For the text-containing cell, return its midpoint in [X, Y] coordinate format. 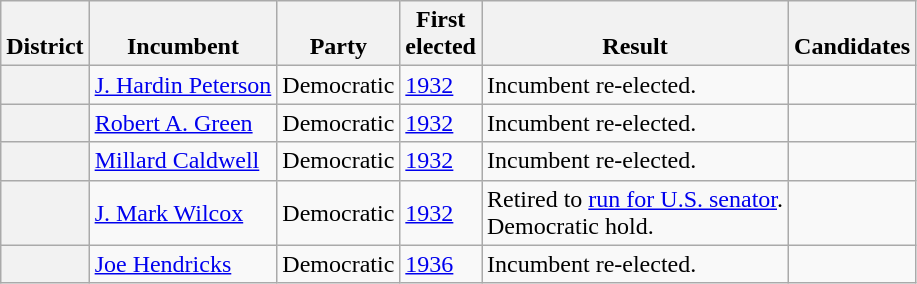
Incumbent [183, 34]
Firstelected [441, 34]
Joe Hendricks [183, 264]
1936 [441, 264]
Party [338, 34]
Robert A. Green [183, 123]
J. Hardin Peterson [183, 85]
Retired to run for U.S. senator.Democratic hold. [636, 212]
Millard Caldwell [183, 161]
J. Mark Wilcox [183, 212]
District [45, 34]
Candidates [852, 34]
Result [636, 34]
